From the cell containing the given text, extract its center point as (x, y) coordinate. 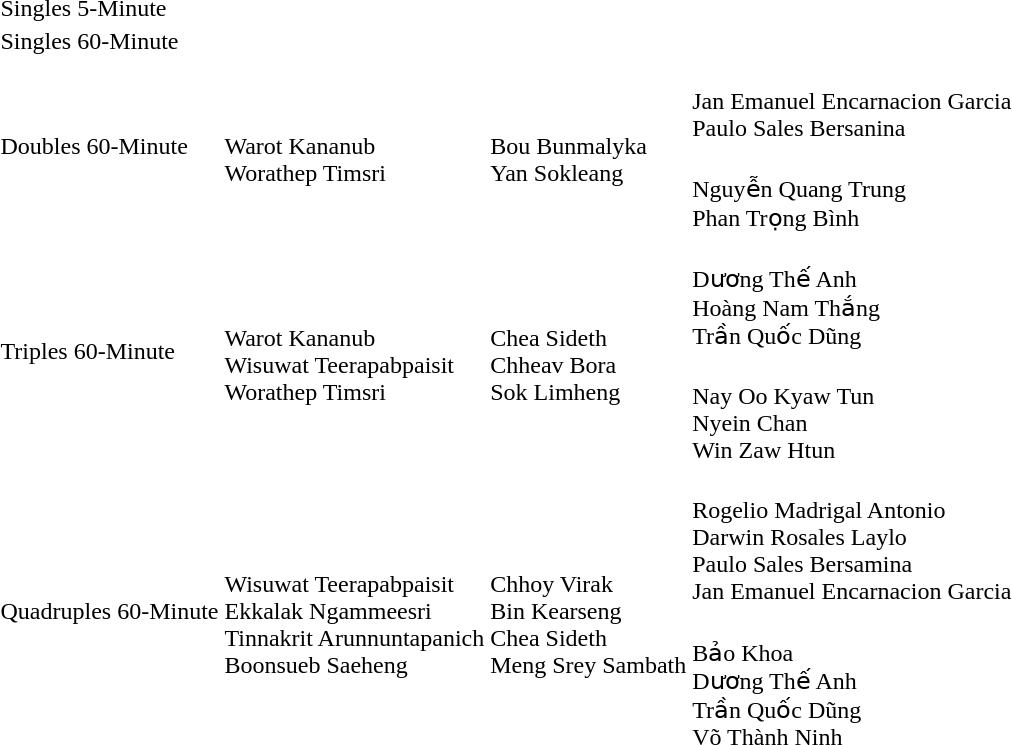
Warot KananubWisuwat TeerapabpaisitWorathep Timsri (354, 351)
Warot KananubWorathep Timsri (354, 146)
Chea SidethChheav BoraSok Limheng (588, 351)
Bou BunmalykaYan Sokleang (588, 146)
